Find where the given text appears and provide that cell's center as (x, y) coordinate. 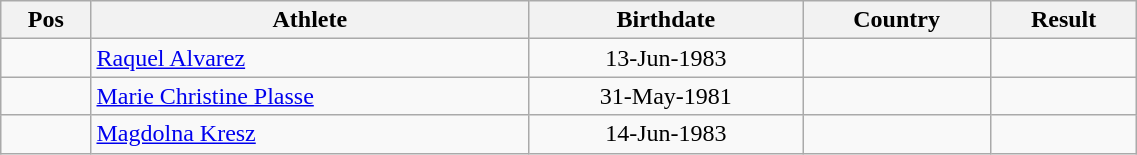
Athlete (310, 20)
13-Jun-1983 (666, 58)
Country (896, 20)
Pos (46, 20)
31-May-1981 (666, 96)
Result (1064, 20)
Birthdate (666, 20)
Magdolna Kresz (310, 134)
Marie Christine Plasse (310, 96)
Raquel Alvarez (310, 58)
14-Jun-1983 (666, 134)
